From the cell containing the given text, extract its center point as (X, Y) coordinate. 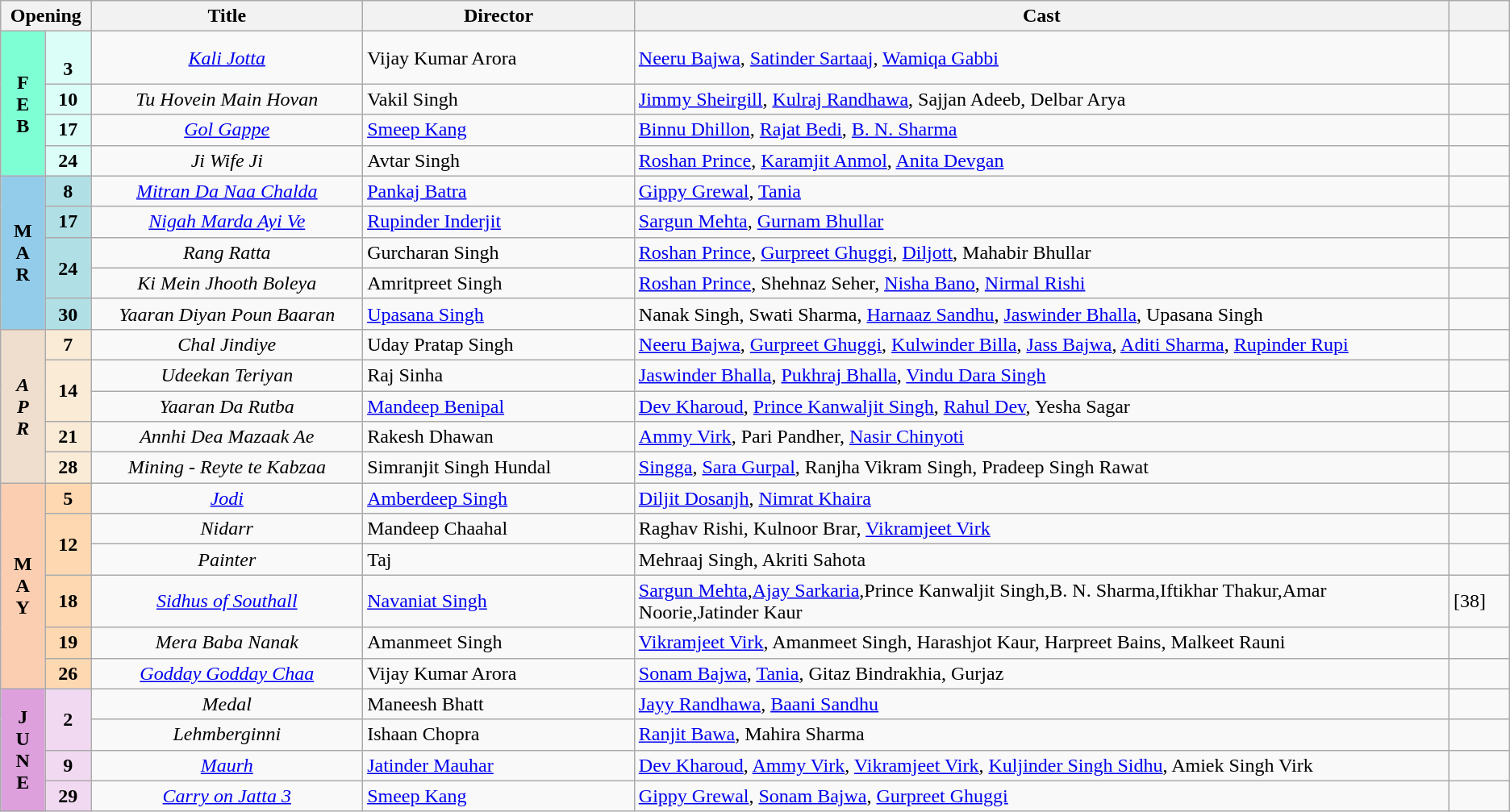
Navaniat Singh (498, 602)
Ji Wife Ji (227, 160)
8 (68, 191)
21 (68, 437)
Singga, Sara Gurpal, Ranjha Vikram Singh, Pradeep Singh Rawat (1041, 468)
APR (23, 406)
Rang Ratta (227, 252)
Vakil Singh (498, 99)
MAY (23, 585)
Roshan Prince, Shehnaz Seher, Nisha Bano, Nirmal Rishi (1041, 283)
Rupinder Inderjit (498, 222)
Annhi Dea Mazaak Ae (227, 437)
18 (68, 602)
Mining - Reyte te Kabzaa (227, 468)
Gurcharan Singh (498, 252)
Yaaran Da Rutba (227, 406)
Yaaran Diyan Poun Baaran (227, 314)
Nanak Singh, Swati Sharma, Harnaaz Sandhu, Jaswinder Bhalla, Upasana Singh (1041, 314)
19 (68, 643)
Amritpreet Singh (498, 283)
Upasana Singh (498, 314)
26 (68, 673)
Amberdeep Singh (498, 498)
Sargun Mehta, Gurnam Bhullar (1041, 222)
Mitran Da Naa Chalda (227, 191)
28 (68, 468)
[38] (1479, 602)
Neeru Bajwa, Gurpreet Ghuggi, Kulwinder Billa, Jass Bajwa, Aditi Sharma, Rupinder Rupi (1041, 344)
Kali Jotta (227, 58)
Jodi (227, 498)
9 (68, 765)
Lehmberginni (227, 735)
Udeekan Teriyan (227, 375)
Vikramjeet Virk, Amanmeet Singh, Harashjot Kaur, Harpreet Bains, Malkeet Rauni (1041, 643)
Cast (1041, 16)
Diljit Dosanjh, Nimrat Khaira (1041, 498)
Gippy Grewal, Sonam Bajwa, Gurpreet Ghuggi (1041, 796)
Medal (227, 704)
Pankaj Batra (498, 191)
Godday Godday Chaa (227, 673)
30 (68, 314)
Roshan Prince, Karamjit Anmol, Anita Devgan (1041, 160)
Raghav Rishi, Kulnoor Brar, Vikramjeet Virk (1041, 529)
FEB (23, 103)
Binnu Dhillon, Rajat Bedi, B. N. Sharma (1041, 130)
Chal Jindiye (227, 344)
Title (227, 16)
Rakesh Dhawan (498, 437)
Jaswinder Bhalla, Pukhraj Bhalla, Vindu Dara Singh (1041, 375)
Opening (46, 16)
Mera Baba Nanak (227, 643)
Neeru Bajwa, Satinder Sartaaj, Wamiqa Gabbi (1041, 58)
10 (68, 99)
29 (68, 796)
Tu Hovein Main Hovan (227, 99)
2 (68, 719)
Uday Pratap Singh (498, 344)
Dev Kharoud, Ammy Virk, Vikramjeet Virk, Kuljinder Singh Sidhu, Amiek Singh Virk (1041, 765)
Maurh (227, 765)
Jatinder Mauhar (498, 765)
Mehraaj Singh, Akriti Sahota (1041, 560)
Sargun Mehta,Ajay Sarkaria,Prince Kanwaljit Singh,B. N. Sharma,Iftikhar Thakur,Amar Noorie,Jatinder Kaur (1041, 602)
Ishaan Chopra (498, 735)
14 (68, 390)
Nidarr (227, 529)
Sidhus of Southall (227, 602)
Gol Gappe (227, 130)
7 (68, 344)
JUNE (23, 750)
Painter (227, 560)
12 (68, 544)
Raj Sinha (498, 375)
Jayy Randhawa, Baani Sandhu (1041, 704)
Ki Mein Jhooth Boleya (227, 283)
Ranjit Bawa, Mahira Sharma (1041, 735)
5 (68, 498)
Sonam Bajwa, Tania, Gitaz Bindrakhia, Gurjaz (1041, 673)
Maneesh Bhatt (498, 704)
Gippy Grewal, Tania (1041, 191)
Mandeep Benipal (498, 406)
Director (498, 16)
Amanmeet Singh (498, 643)
Nigah Marda Ayi Ve (227, 222)
Simranjit Singh Hundal (498, 468)
Mandeep Chaahal (498, 529)
Ammy Virk, Pari Pandher, Nasir Chinyoti (1041, 437)
Roshan Prince, Gurpreet Ghuggi, Diljott, Mahabir Bhullar (1041, 252)
MAR (23, 252)
Taj (498, 560)
3 (68, 58)
Jimmy Sheirgill, Kulraj Randhawa, Sajjan Adeeb, Delbar Arya (1041, 99)
Dev Kharoud, Prince Kanwaljit Singh, Rahul Dev, Yesha Sagar (1041, 406)
Avtar Singh (498, 160)
Carry on Jatta 3 (227, 796)
